Scan for the cell matching the given text and deliver its (x, y) coordinate at center. 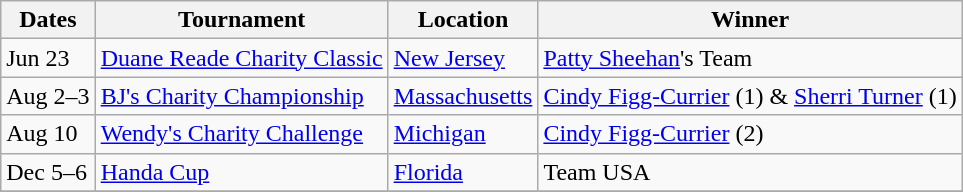
Dates (48, 20)
Aug 10 (48, 134)
Winner (750, 20)
New Jersey (463, 58)
Cindy Figg-Currier (2) (750, 134)
Aug 2–3 (48, 96)
Location (463, 20)
Tournament (242, 20)
Team USA (750, 172)
Michigan (463, 134)
Jun 23 (48, 58)
Massachusetts (463, 96)
Patty Sheehan's Team (750, 58)
Florida (463, 172)
Duane Reade Charity Classic (242, 58)
Wendy's Charity Challenge (242, 134)
Dec 5–6 (48, 172)
Cindy Figg-Currier (1) & Sherri Turner (1) (750, 96)
BJ's Charity Championship (242, 96)
Handa Cup (242, 172)
